For the text-containing cell, return its midpoint in [X, Y] coordinate format. 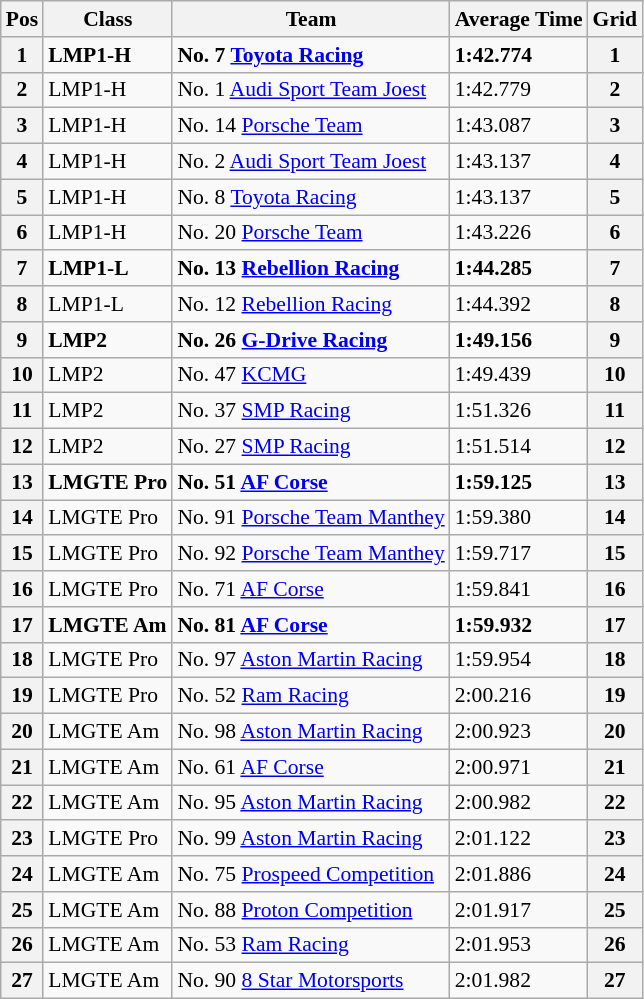
No. 99 Aston Martin Racing [310, 839]
Grid [616, 19]
2:01.122 [519, 839]
1:49.439 [519, 375]
Average Time [519, 19]
No. 12 Rebellion Racing [310, 304]
No. 92 Porsche Team Manthey [310, 554]
No. 1 Audi Sport Team Joest [310, 90]
1:51.514 [519, 447]
No. 97 Aston Martin Racing [310, 660]
1:43.226 [519, 233]
1:59.841 [519, 589]
No. 90 8 Star Motorsports [310, 981]
Team [310, 19]
2:01.982 [519, 981]
1:42.774 [519, 55]
1:59.954 [519, 660]
No. 51 AF Corse [310, 482]
1:59.717 [519, 554]
1:49.156 [519, 340]
1:59.932 [519, 625]
1:59.380 [519, 518]
No. 61 AF Corse [310, 767]
No. 88 Proton Competition [310, 910]
No. 91 Porsche Team Manthey [310, 518]
No. 26 G-Drive Racing [310, 340]
1:42.779 [519, 90]
1:43.087 [519, 126]
No. 8 Toyota Racing [310, 197]
No. 52 Ram Racing [310, 696]
1:44.392 [519, 304]
No. 47 KCMG [310, 375]
No. 2 Audi Sport Team Joest [310, 162]
1:59.125 [519, 482]
No. 13 Rebellion Racing [310, 269]
2:00.923 [519, 732]
No. 27 SMP Racing [310, 447]
Pos [22, 19]
2:01.953 [519, 945]
2:01.917 [519, 910]
No. 7 Toyota Racing [310, 55]
No. 81 AF Corse [310, 625]
2:00.216 [519, 696]
No. 37 SMP Racing [310, 411]
No. 71 AF Corse [310, 589]
Class [108, 19]
2:00.982 [519, 803]
No. 98 Aston Martin Racing [310, 732]
No. 95 Aston Martin Racing [310, 803]
1:44.285 [519, 269]
1:51.326 [519, 411]
2:00.971 [519, 767]
2:01.886 [519, 874]
No. 75 Prospeed Competition [310, 874]
No. 53 Ram Racing [310, 945]
No. 14 Porsche Team [310, 126]
No. 20 Porsche Team [310, 233]
